Extract the (x, y) coordinate from the center of the cell holding the provided text.  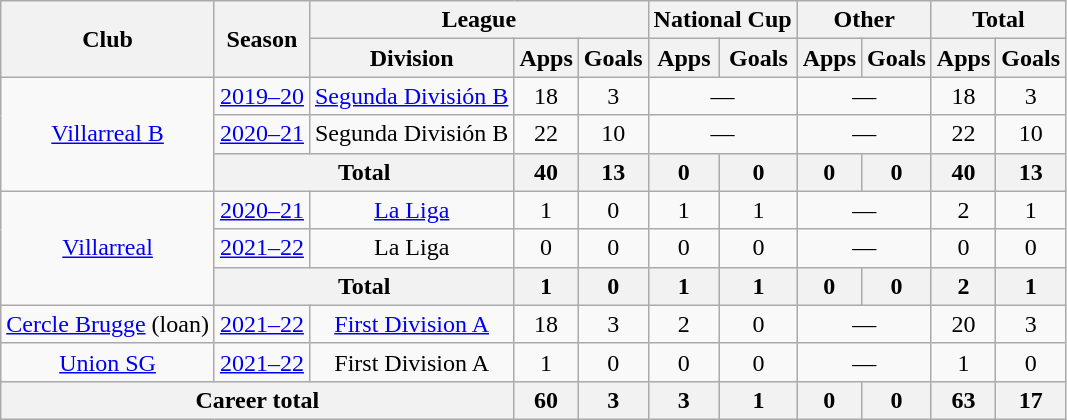
2019–20 (262, 96)
17 (1031, 400)
National Cup (722, 20)
Club (108, 39)
League (478, 20)
60 (546, 400)
63 (963, 400)
Other (864, 20)
Division (411, 58)
Cercle Brugge (loan) (108, 324)
Villarreal B (108, 134)
Villarreal (108, 248)
Season (262, 39)
Career total (258, 400)
20 (963, 324)
Union SG (108, 362)
